Return the (x, y) coordinate for the center point of the cell that contains the specified text.  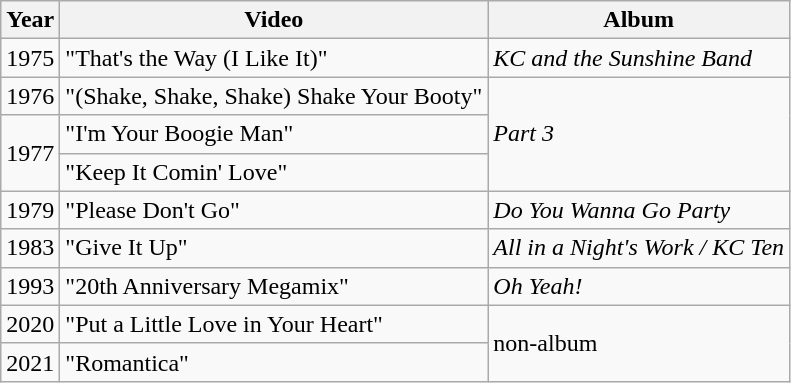
"Give It Up" (274, 248)
Do You Wanna Go Party (639, 210)
non-album (639, 343)
"Please Don't Go" (274, 210)
2020 (30, 324)
"Keep It Comin' Love" (274, 172)
All in a Night's Work / KC Ten (639, 248)
1979 (30, 210)
Oh Yeah! (639, 286)
"I'm Your Boogie Man" (274, 134)
1976 (30, 96)
"20th Anniversary Megamix" (274, 286)
"Put a Little Love in Your Heart" (274, 324)
Part 3 (639, 134)
1993 (30, 286)
Video (274, 20)
"That's the Way (I Like It)" (274, 58)
Year (30, 20)
1975 (30, 58)
KC and the Sunshine Band (639, 58)
1977 (30, 153)
"(Shake, Shake, Shake) Shake Your Booty" (274, 96)
2021 (30, 362)
1983 (30, 248)
Album (639, 20)
"Romantica" (274, 362)
